Return the (X, Y) coordinate for the center point of the cell that contains the specified text.  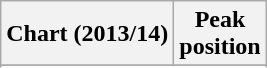
Chart (2013/14) (88, 34)
Peak position (220, 34)
